Return (x, y) of the center of cell containing provided text 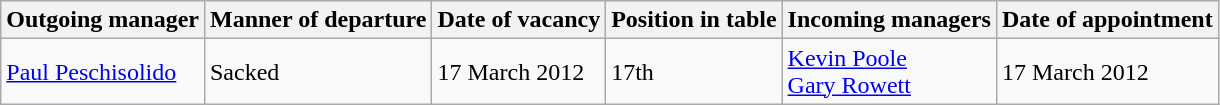
17th (694, 72)
Paul Peschisolido (103, 72)
Manner of departure (318, 20)
Kevin Poole Gary Rowett (889, 72)
Date of appointment (1107, 20)
Outgoing manager (103, 20)
Date of vacancy (519, 20)
Incoming managers (889, 20)
Position in table (694, 20)
Sacked (318, 72)
